Locate the cell with the specified text and output its [x, y] center coordinate. 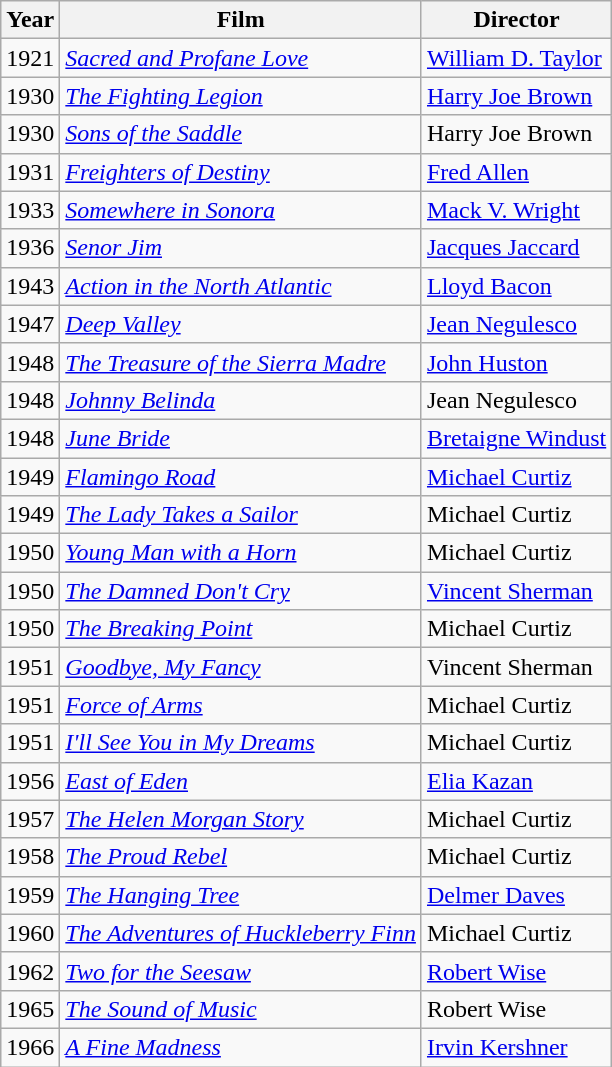
1957 [30, 819]
Irvin Kershner [516, 1047]
Action in the North Atlantic [241, 286]
The Damned Don't Cry [241, 591]
The Adventures of Huckleberry Finn [241, 933]
Mack V. Wright [516, 210]
1947 [30, 324]
1933 [30, 210]
The Sound of Music [241, 1009]
The Fighting Legion [241, 96]
1956 [30, 781]
Force of Arms [241, 705]
Flamingo Road [241, 477]
Goodbye, My Fancy [241, 667]
Sacred and Profane Love [241, 58]
Johnny Belinda [241, 400]
The Hanging Tree [241, 895]
1966 [30, 1047]
1943 [30, 286]
1965 [30, 1009]
1959 [30, 895]
Young Man with a Horn [241, 553]
The Lady Takes a Sailor [241, 515]
The Treasure of the Sierra Madre [241, 362]
Senor Jim [241, 248]
John Huston [516, 362]
East of Eden [241, 781]
William D. Taylor [516, 58]
Year [30, 20]
I'll See You in My Dreams [241, 743]
The Helen Morgan Story [241, 819]
1921 [30, 58]
The Breaking Point [241, 629]
Elia Kazan [516, 781]
Lloyd Bacon [516, 286]
1931 [30, 172]
Delmer Daves [516, 895]
Deep Valley [241, 324]
Bretaigne Windust [516, 438]
Two for the Seesaw [241, 971]
1936 [30, 248]
Film [241, 20]
A Fine Madness [241, 1047]
Fred Allen [516, 172]
June Bride [241, 438]
Sons of the Saddle [241, 134]
1960 [30, 933]
1962 [30, 971]
The Proud Rebel [241, 857]
Jacques Jaccard [516, 248]
Freighters of Destiny [241, 172]
Somewhere in Sonora [241, 210]
1958 [30, 857]
Director [516, 20]
